Capture the cell that displays the provided text and extract its [X, Y] central coordinate. 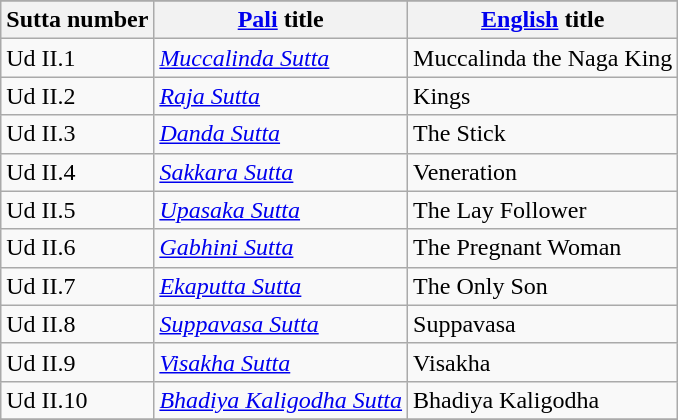
Danda Sutta [281, 134]
Ud II.7 [78, 286]
Ud II.1 [78, 58]
Ud II.5 [78, 210]
The Pregnant Woman [543, 248]
Suppavasa [543, 324]
Ud II.4 [78, 172]
Bhadiya Kaligodha Sutta [281, 400]
Gabhini Sutta [281, 248]
Ud II.6 [78, 248]
Sutta number [78, 20]
Ud II.3 [78, 134]
Suppavasa Sutta [281, 324]
Ud II.2 [78, 96]
Ud II.9 [78, 362]
Muccalinda the Naga King [543, 58]
The Stick [543, 134]
Ud II.8 [78, 324]
Kings [543, 96]
Pali title [281, 20]
Veneration [543, 172]
The Lay Follower [543, 210]
Bhadiya Kaligodha [543, 400]
Ud II.10 [78, 400]
The Only Son [543, 286]
Raja Sutta [281, 96]
English title [543, 20]
Visakha Sutta [281, 362]
Ekaputta Sutta [281, 286]
Muccalinda Sutta [281, 58]
Sakkara Sutta [281, 172]
Visakha [543, 362]
Upasaka Sutta [281, 210]
